Scan for the cell matching the given text and deliver its [x, y] coordinate at center. 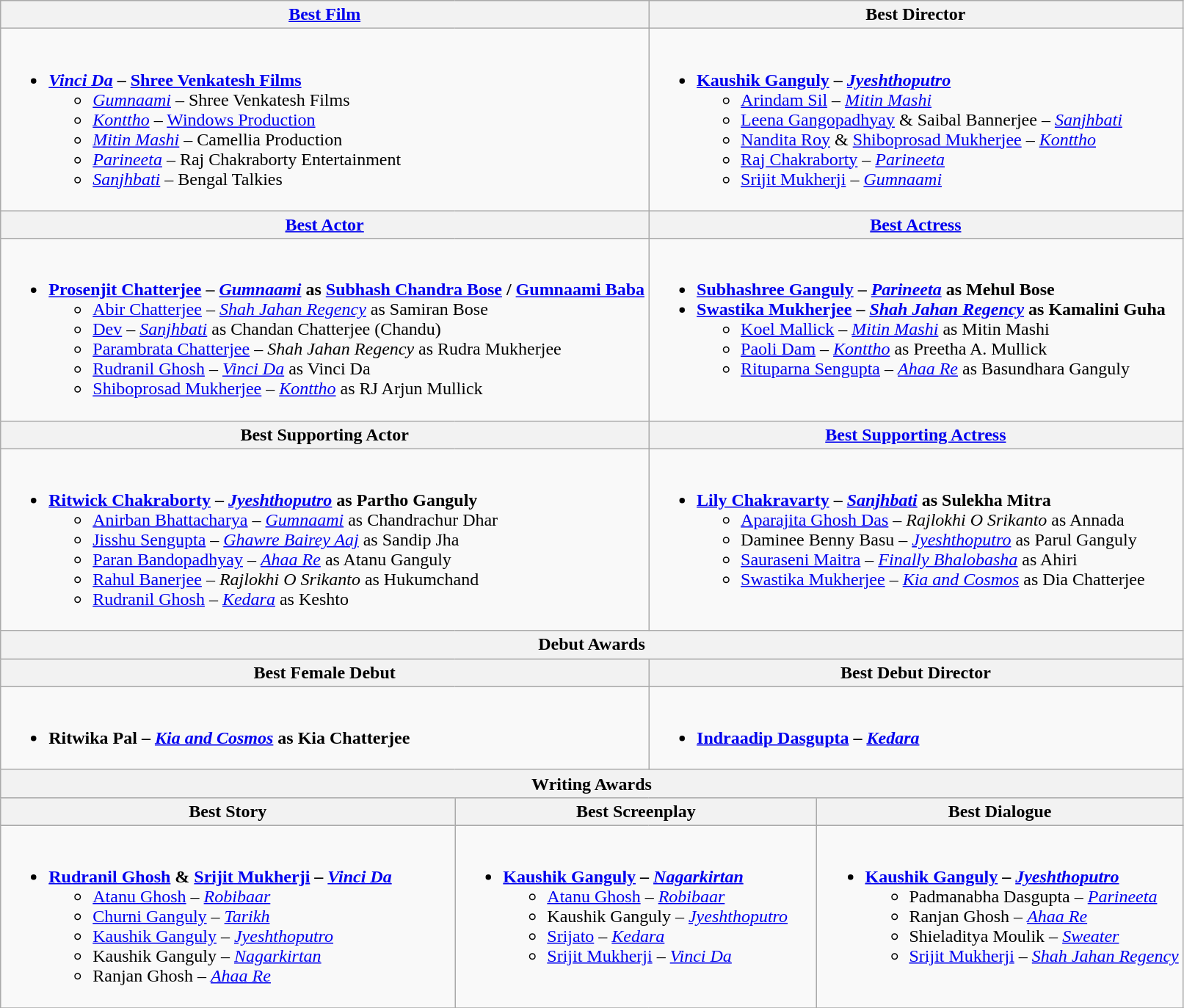
Best Actress [916, 225]
Best Supporting Actress [916, 435]
Kaushik Ganguly – NagarkirtanAtanu Ghosh – RobibaarKaushik Ganguly – JyeshthoputroSrijato – KedaraSrijit Mukherji – Vinci Da [636, 916]
Ritwika Pal – Kia and Cosmos as Kia Chatterjee [324, 728]
Best Supporting Actor [324, 435]
Best Debut Director [916, 672]
Debut Awards [592, 645]
Best Actor [324, 225]
Best Film [324, 15]
Indraadip Dasgupta – Kedara [916, 728]
Writing Awards [592, 783]
Best Director [916, 15]
Best Female Debut [324, 672]
Best Screenplay [636, 811]
Best Story [228, 811]
Kaushik Ganguly – JyeshthoputroPadmanabha Dasgupta – ParineetaRanjan Ghosh – Ahaa ReShieladitya Moulik – SweaterSrijit Mukherji – Shah Jahan Regency [1000, 916]
Best Dialogue [1000, 811]
